Return (X, Y) of the center of cell containing provided text 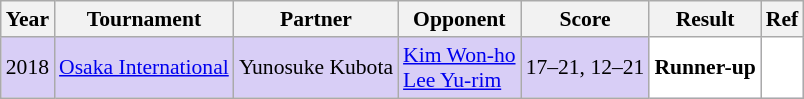
Yunosuke Kubota (316, 68)
Osaka International (144, 68)
Kim Won-ho Lee Yu-rim (460, 68)
2018 (28, 68)
Result (704, 19)
Year (28, 19)
Opponent (460, 19)
Runner-up (704, 68)
Ref (782, 19)
17–21, 12–21 (586, 68)
Partner (316, 19)
Score (586, 19)
Tournament (144, 19)
